Identify which cell holds the provided text, then report its [X, Y] central coordinate. 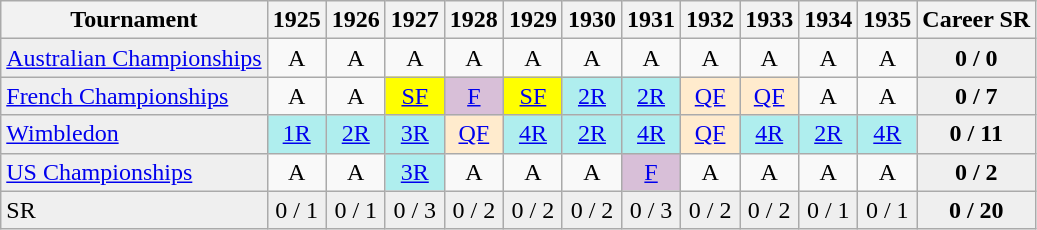
Tournament [134, 20]
1933 [770, 20]
Wimbledon [134, 134]
1929 [532, 20]
Australian Championships [134, 58]
0 / 0 [976, 58]
0 / 20 [976, 210]
1925 [296, 20]
0 / 7 [976, 96]
1930 [592, 20]
1934 [828, 20]
Career SR [976, 20]
1935 [888, 20]
1931 [652, 20]
1927 [414, 20]
0 / 11 [976, 134]
US Championships [134, 172]
SR [134, 210]
French Championships [134, 96]
1928 [474, 20]
1926 [356, 20]
1932 [710, 20]
1R [296, 134]
